Return [x, y] of the center of cell containing provided text 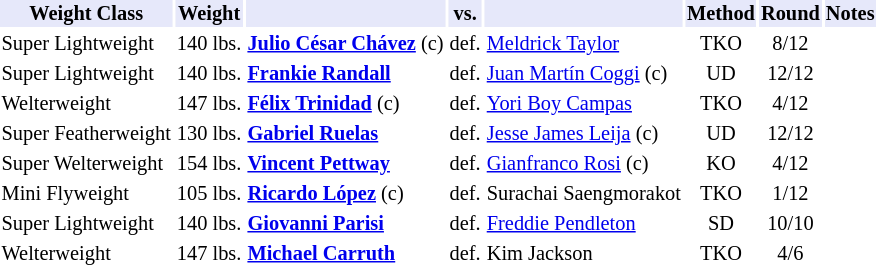
Frankie Randall [346, 74]
130 lbs. [209, 134]
Super Featherweight [86, 134]
Super Welterweight [86, 164]
Gabriel Ruelas [346, 134]
Giovanni Parisi [346, 224]
Welterweight [86, 104]
Round [790, 14]
Julio César Chávez (c) [346, 44]
105 lbs. [209, 194]
154 lbs. [209, 164]
Ricardo López (c) [346, 194]
Félix Trinidad (c) [346, 104]
Surachai Saengmorakot [584, 194]
Freddie Pendleton [584, 224]
Weight [209, 14]
Mini Flyweight [86, 194]
Juan Martín Coggi (c) [584, 74]
Method [720, 14]
147 lbs. [209, 104]
Jesse James Leija (c) [584, 134]
Notes [850, 14]
SD [720, 224]
Gianfranco Rosi (c) [584, 164]
KO [720, 164]
10/10 [790, 224]
8/12 [790, 44]
Weight Class [86, 14]
Meldrick Taylor [584, 44]
Yori Boy Campas [584, 104]
Vincent Pettway [346, 164]
1/12 [790, 194]
vs. [465, 14]
